Detect which cell encompasses the target text, then output its [x, y] center coordinate. 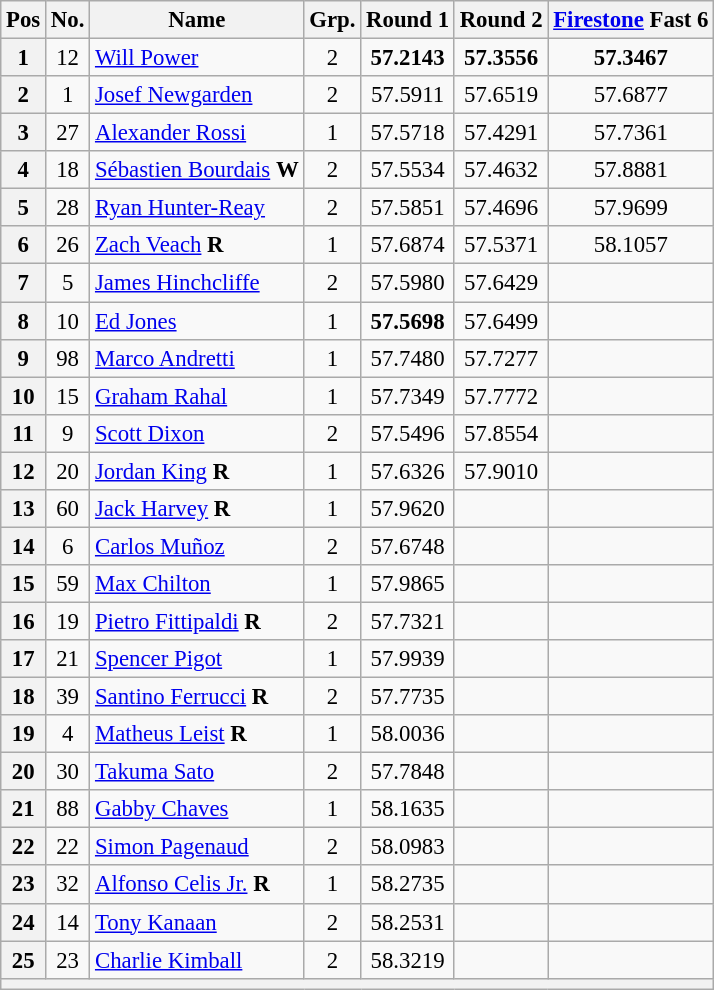
57.6326 [408, 471]
13 [24, 509]
58.1057 [631, 245]
Carlos Muñoz [197, 546]
58.0036 [408, 734]
Round 1 [408, 20]
Zach Veach R [197, 245]
57.5980 [408, 283]
3 [24, 133]
57.6499 [501, 321]
7 [24, 283]
88 [68, 809]
11 [24, 433]
57.5851 [408, 208]
57.7321 [408, 621]
Sébastien Bourdais W [197, 170]
57.7361 [631, 133]
Marco Andretti [197, 358]
57.9010 [501, 471]
58.2735 [408, 885]
57.6429 [501, 283]
Grp. [332, 20]
Alexander Rossi [197, 133]
Josef Newgarden [197, 95]
57.7735 [408, 697]
58.0983 [408, 847]
57.9620 [408, 509]
Jordan King R [197, 471]
57.8881 [631, 170]
57.6519 [501, 95]
Simon Pagenaud [197, 847]
57.5698 [408, 321]
57.7772 [501, 396]
57.8554 [501, 433]
57.9939 [408, 659]
Will Power [197, 58]
57.6877 [631, 95]
Takuma Sato [197, 772]
Graham Rahal [197, 396]
Pietro Fittipaldi R [197, 621]
30 [68, 772]
Pos [24, 20]
98 [68, 358]
57.4632 [501, 170]
Ed Jones [197, 321]
57.5496 [408, 433]
16 [24, 621]
Max Chilton [197, 584]
Spencer Pigot [197, 659]
57.5718 [408, 133]
26 [68, 245]
58.1635 [408, 809]
Firestone Fast 6 [631, 20]
60 [68, 509]
James Hinchcliffe [197, 283]
Gabby Chaves [197, 809]
57.3467 [631, 58]
57.4291 [501, 133]
57.7349 [408, 396]
58.3219 [408, 960]
Name [197, 20]
57.5371 [501, 245]
57.9865 [408, 584]
57.2143 [408, 58]
25 [24, 960]
28 [68, 208]
59 [68, 584]
Tony Kanaan [197, 922]
57.6748 [408, 546]
57.7848 [408, 772]
17 [24, 659]
8 [24, 321]
57.4696 [501, 208]
32 [68, 885]
57.7277 [501, 358]
Scott Dixon [197, 433]
57.5911 [408, 95]
58.2531 [408, 922]
Matheus Leist R [197, 734]
Jack Harvey R [197, 509]
27 [68, 133]
Alfonso Celis Jr. R [197, 885]
Santino Ferrucci R [197, 697]
57.3556 [501, 58]
Charlie Kimball [197, 960]
57.5534 [408, 170]
39 [68, 697]
24 [24, 922]
57.7480 [408, 358]
Ryan Hunter-Reay [197, 208]
Round 2 [501, 20]
No. [68, 20]
57.6874 [408, 245]
57.9699 [631, 208]
